Output the [X, Y] coordinate of the center of the cell containing the given text.  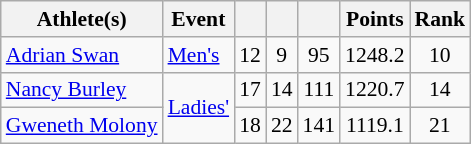
111 [320, 90]
Nancy Burley [82, 90]
9 [282, 55]
Event [199, 19]
Rank [440, 19]
Men's [199, 55]
1220.7 [374, 90]
1248.2 [374, 55]
Points [374, 19]
Athlete(s) [82, 19]
10 [440, 55]
12 [250, 55]
Ladies' [199, 108]
141 [320, 126]
1119.1 [374, 126]
21 [440, 126]
22 [282, 126]
95 [320, 55]
18 [250, 126]
Gweneth Molony [82, 126]
Adrian Swan [82, 55]
17 [250, 90]
